Search for the cell housing the specified text and yield its [x, y] center coordinate. 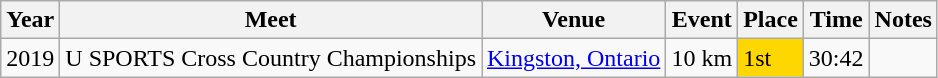
Notes [903, 20]
Place [771, 20]
Meet [271, 20]
Event [702, 20]
U SPORTS Cross Country Championships [271, 58]
1st [771, 58]
Kingston, Ontario [574, 58]
Venue [574, 20]
Year [30, 20]
30:42 [836, 58]
2019 [30, 58]
Time [836, 20]
10 km [702, 58]
